Extract the (X, Y) coordinate from the center of the cell holding the provided text.  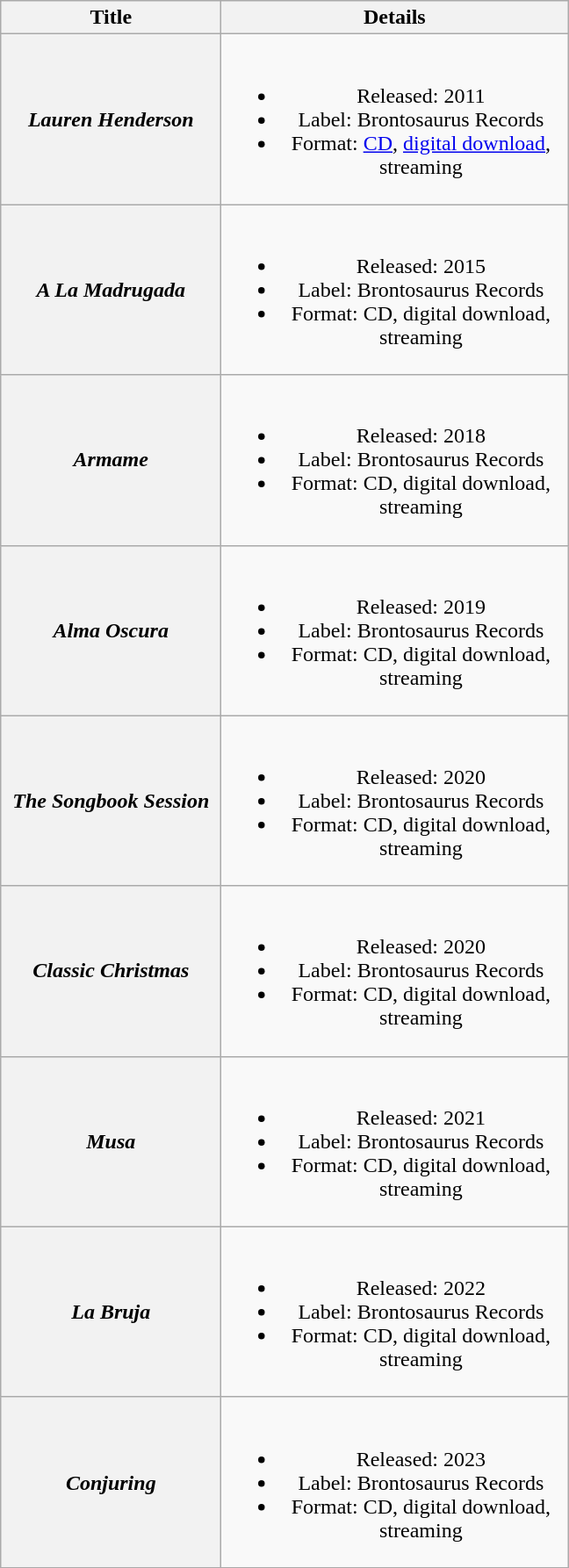
Conjuring (111, 1482)
The Songbook Session (111, 801)
Classic Christmas (111, 971)
Armame (111, 460)
La Bruja (111, 1312)
Lauren Henderson (111, 119)
Released: 2022Label: Brontosaurus RecordsFormat: CD, digital download, streaming (395, 1312)
Released: 2019Label: Brontosaurus RecordsFormat: CD, digital download, streaming (395, 630)
Title (111, 18)
Details (395, 18)
A La Madrugada (111, 290)
Released: 2018Label: Brontosaurus RecordsFormat: CD, digital download, streaming (395, 460)
Released: 2015Label: Brontosaurus RecordsFormat: CD, digital download, streaming (395, 290)
Released: 2011Label: Brontosaurus RecordsFormat: CD, digital download, streaming (395, 119)
Released: 2023Label: Brontosaurus RecordsFormat: CD, digital download, streaming (395, 1482)
Released: 2021Label: Brontosaurus RecordsFormat: CD, digital download, streaming (395, 1141)
Alma Oscura (111, 630)
Musa (111, 1141)
